Determine the [x, y] coordinate at the center of the cell enclosing the given text.  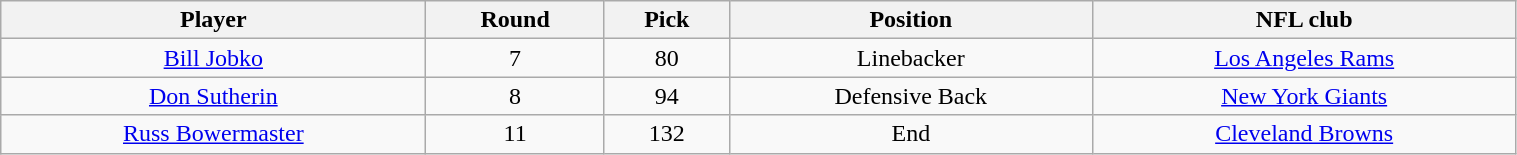
Russ Bowermaster [214, 134]
132 [666, 134]
Bill Jobko [214, 58]
80 [666, 58]
Don Sutherin [214, 96]
Pick [666, 20]
Round [515, 20]
Position [910, 20]
Linebacker [910, 58]
End [910, 134]
Cleveland Browns [1304, 134]
8 [515, 96]
11 [515, 134]
94 [666, 96]
7 [515, 58]
New York Giants [1304, 96]
Defensive Back [910, 96]
Los Angeles Rams [1304, 58]
NFL club [1304, 20]
Player [214, 20]
